From the cell containing the given text, extract its center point as (x, y) coordinate. 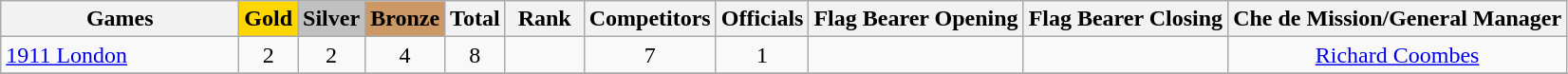
8 (476, 55)
1 (762, 55)
Officials (762, 19)
Gold (269, 19)
Flag Bearer Closing (1126, 19)
Total (476, 19)
Rank (545, 19)
7 (649, 55)
Competitors (649, 19)
4 (405, 55)
Bronze (405, 19)
Games (120, 19)
Che de Mission/General Manager (1397, 19)
Flag Bearer Opening (916, 19)
Richard Coombes (1397, 55)
1911 London (120, 55)
Silver (332, 19)
